Find where the given text appears and provide that cell's center as (X, Y) coordinate. 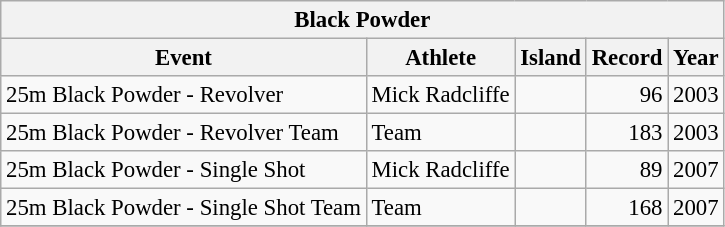
183 (626, 133)
96 (626, 95)
25m Black Powder - Revolver Team (184, 133)
Athlete (440, 58)
89 (626, 170)
25m Black Powder - Revolver (184, 95)
Black Powder (362, 20)
Island (550, 58)
Year (696, 58)
Event (184, 58)
25m Black Powder - Single Shot (184, 170)
25m Black Powder - Single Shot Team (184, 208)
168 (626, 208)
Record (626, 58)
